Find where the given text appears and provide that cell's center as [X, Y] coordinate. 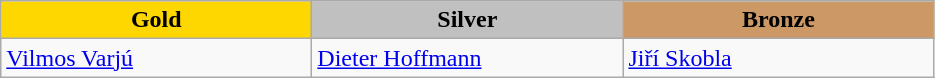
Jiří Skobla [778, 58]
Bronze [778, 20]
Dieter Hoffmann [468, 58]
Gold [156, 20]
Vilmos Varjú [156, 58]
Silver [468, 20]
